Detect which cell encompasses the target text, then output its (X, Y) center coordinate. 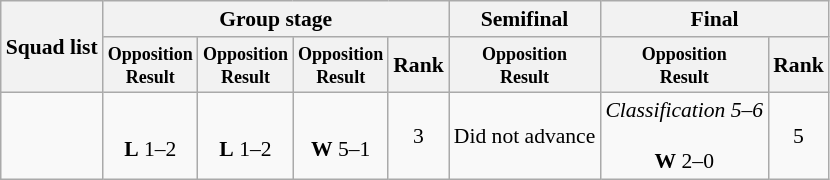
W 5–1 (340, 136)
5 (798, 136)
Semifinal (525, 19)
3 (418, 136)
Final (714, 19)
Classification 5–6W 2–0 (684, 136)
Did not advance (525, 136)
Squad list (52, 47)
Group stage (276, 19)
